Output the [X, Y] coordinate of the center of the cell containing the given text.  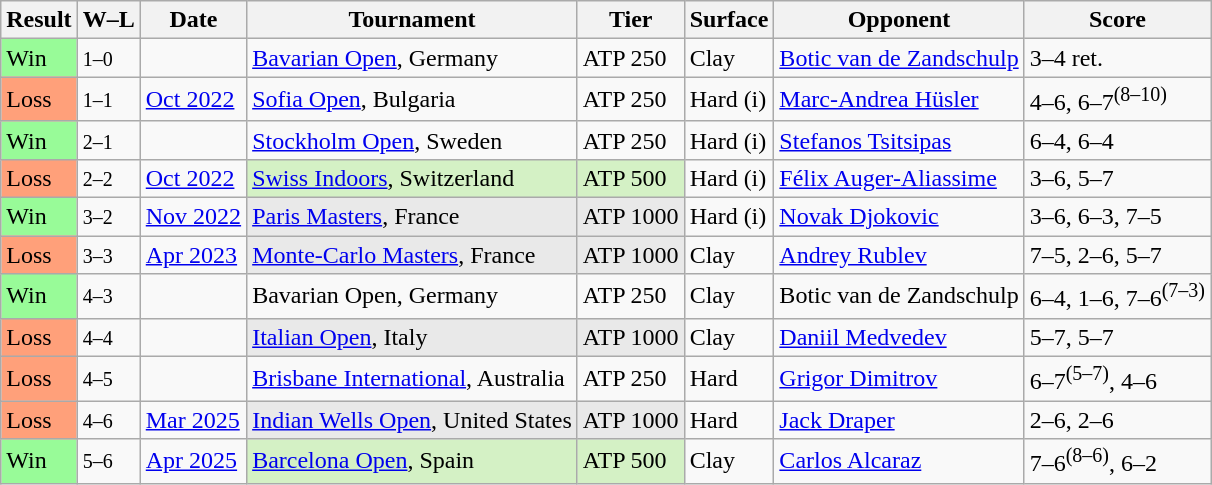
3–2 [108, 217]
Result [39, 20]
6–7(5–7), 4–6 [1117, 378]
Indian Wells Open, United States [412, 420]
Score [1117, 20]
Stockholm Open, Sweden [412, 140]
4–6, 6–7(8–10) [1117, 100]
Tournament [412, 20]
4–6 [108, 420]
Félix Auger-Aliassime [899, 178]
3–3 [108, 255]
1–0 [108, 58]
Paris Masters, France [412, 217]
Italian Open, Italy [412, 337]
Tier [630, 20]
Novak Djokovic [899, 217]
1–1 [108, 100]
Monte-Carlo Masters, France [412, 255]
4–3 [108, 296]
Barcelona Open, Spain [412, 462]
6–4, 1–6, 7–6(7–3) [1117, 296]
7–6(8–6), 6–2 [1117, 462]
Carlos Alcaraz [899, 462]
5–7, 5–7 [1117, 337]
Grigor Dimitrov [899, 378]
5–6 [108, 462]
Nov 2022 [193, 217]
3–6, 5–7 [1117, 178]
Surface [729, 20]
Mar 2025 [193, 420]
2–2 [108, 178]
Swiss Indoors, Switzerland [412, 178]
Andrey Rublev [899, 255]
3–4 ret. [1117, 58]
7–5, 2–6, 5–7 [1117, 255]
Jack Draper [899, 420]
W–L [108, 20]
2–6, 2–6 [1117, 420]
Apr 2025 [193, 462]
3–6, 6–3, 7–5 [1117, 217]
Opponent [899, 20]
4–5 [108, 378]
Daniil Medvedev [899, 337]
Brisbane International, Australia [412, 378]
Stefanos Tsitsipas [899, 140]
2–1 [108, 140]
Marc-Andrea Hüsler [899, 100]
6–4, 6–4 [1117, 140]
4–4 [108, 337]
Apr 2023 [193, 255]
Sofia Open, Bulgaria [412, 100]
Date [193, 20]
